Pinpoint the cell where the given text exists, returning its (x, y) midpoint coordinate. 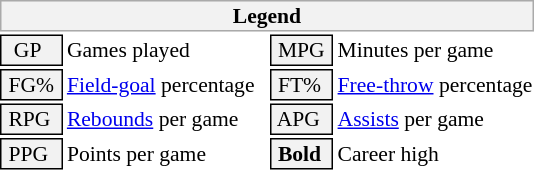
MPG (302, 50)
RPG (31, 120)
Free-throw percentage (435, 85)
Career high (435, 154)
Bold (302, 154)
GP (31, 50)
Field-goal percentage (166, 85)
FT% (302, 85)
Points per game (166, 154)
Legend (267, 16)
FG% (31, 85)
Games played (166, 50)
PPG (31, 154)
Minutes per game (435, 50)
Assists per game (435, 120)
Rebounds per game (166, 120)
APG (302, 120)
